Output the (X, Y) coordinate of the center of the cell containing the given text.  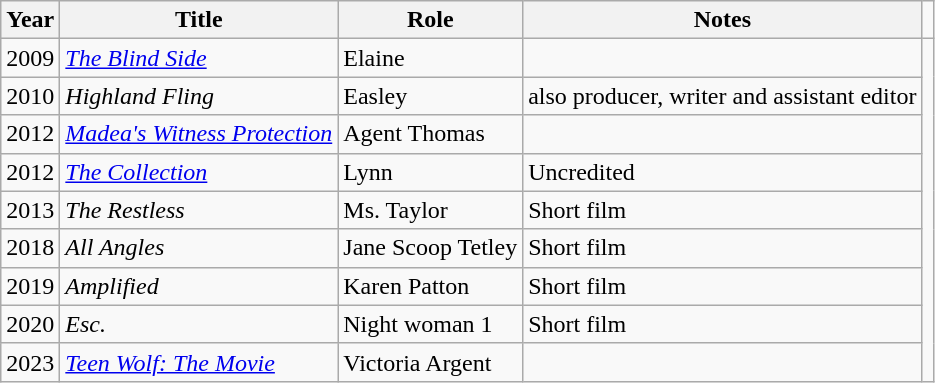
The Collection (199, 172)
2019 (30, 286)
Jane Scoop Tetley (430, 248)
Karen Patton (430, 286)
Teen Wolf: The Movie (199, 362)
Lynn (430, 172)
2010 (30, 96)
2023 (30, 362)
The Restless (199, 210)
Esc. (199, 324)
also producer, writer and assistant editor (722, 96)
Ms. Taylor (430, 210)
Victoria Argent (430, 362)
Year (30, 20)
Title (199, 20)
2013 (30, 210)
Elaine (430, 58)
Highland Fling (199, 96)
Madea's Witness Protection (199, 134)
Notes (722, 20)
2009 (30, 58)
Agent Thomas (430, 134)
All Angles (199, 248)
2018 (30, 248)
Easley (430, 96)
The Blind Side (199, 58)
Night woman 1 (430, 324)
Uncredited (722, 172)
2020 (30, 324)
Role (430, 20)
Amplified (199, 286)
